Scan for the cell matching the given text and deliver its [X, Y] coordinate at center. 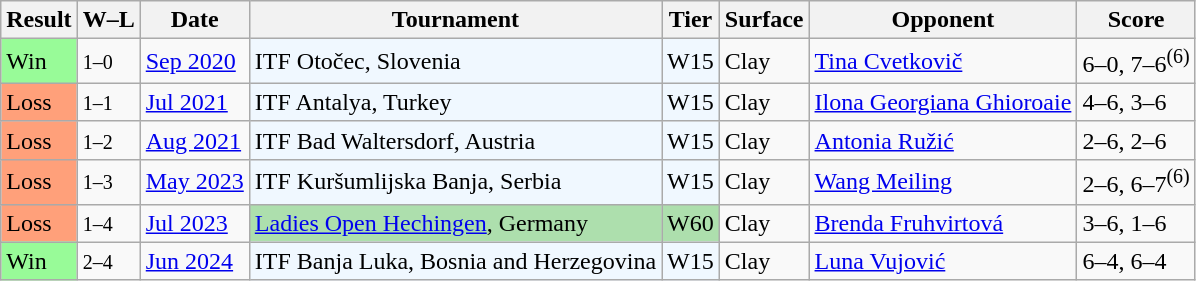
Surface [764, 20]
2–4 [108, 261]
Tournament [455, 20]
4–6, 3–6 [1136, 102]
Date [194, 20]
2–6, 2–6 [1136, 140]
May 2023 [194, 182]
Luna Vujović [943, 261]
ITF Antalya, Turkey [455, 102]
Brenda Fruhvirtová [943, 223]
Jul 2021 [194, 102]
ITF Otočec, Slovenia [455, 62]
Aug 2021 [194, 140]
W60 [691, 223]
1–4 [108, 223]
1–1 [108, 102]
ITF Bad Waltersdorf, Austria [455, 140]
Ladies Open Hechingen, Germany [455, 223]
Wang Meiling [943, 182]
Score [1136, 20]
Jun 2024 [194, 261]
W–L [108, 20]
ITF Kuršumlijska Banja, Serbia [455, 182]
Tier [691, 20]
Jul 2023 [194, 223]
Tina Cvetkovič [943, 62]
6–0, 7–6(6) [1136, 62]
2–6, 6–7(6) [1136, 182]
Ilona Georgiana Ghioroaie [943, 102]
Result [39, 20]
Opponent [943, 20]
ITF Banja Luka, Bosnia and Herzegovina [455, 261]
1–3 [108, 182]
6–4, 6–4 [1136, 261]
Antonia Ružić [943, 140]
1–2 [108, 140]
Sep 2020 [194, 62]
1–0 [108, 62]
3–6, 1–6 [1136, 223]
